Scan for the cell matching the given text and deliver its (x, y) coordinate at center. 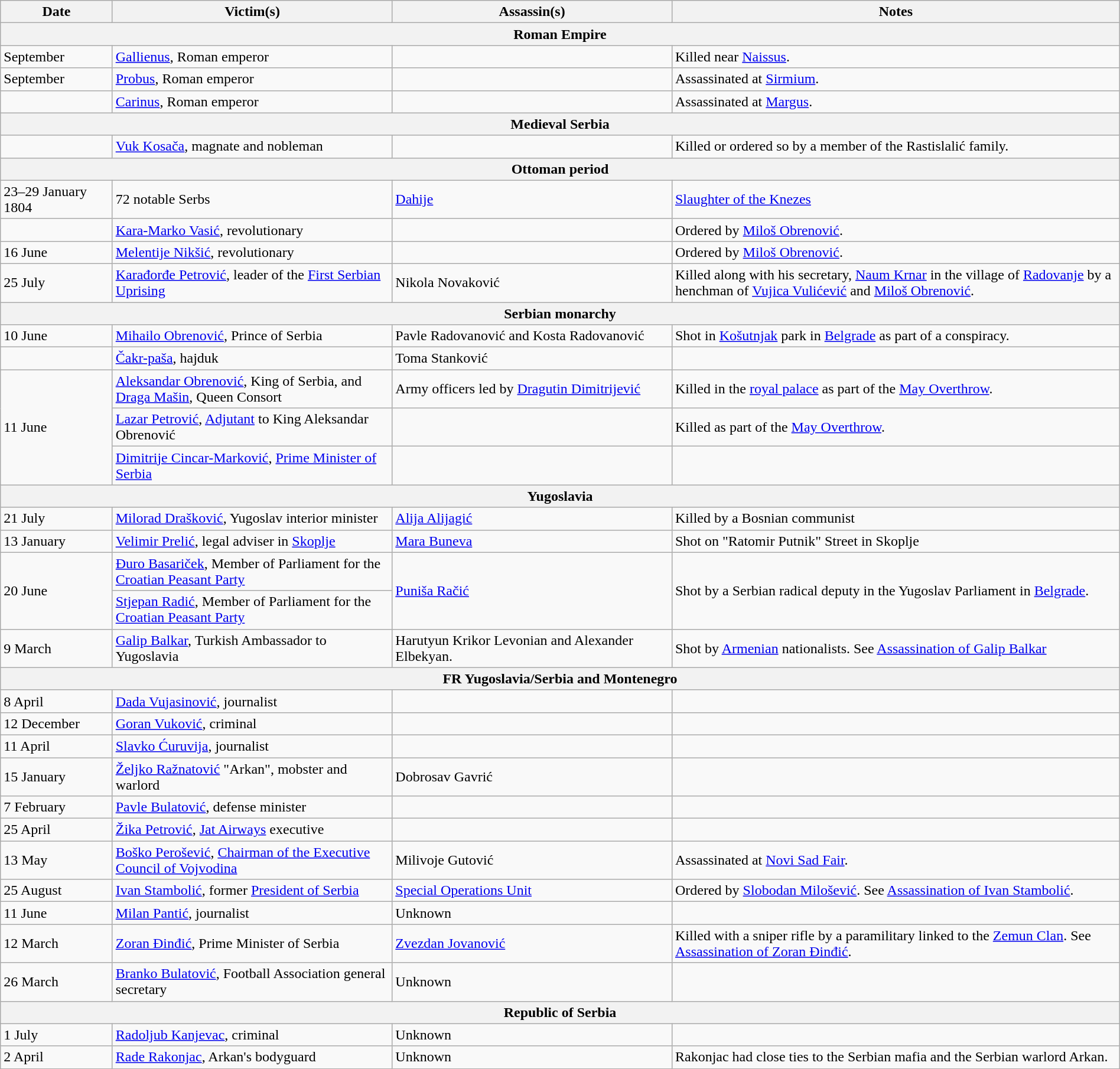
Harutyun Krikor Levonian and Alexander Elbekyan. (532, 648)
Željko Ražnatović "Arkan", mobster and warlord (252, 776)
Alija Alijagić (532, 519)
Assassin(s) (532, 12)
13 January (57, 541)
Radoljub Kanjevac, criminal (252, 1035)
Slavko Ćuruvija, journalist (252, 746)
Killed as part of the May Overthrow. (896, 428)
25 August (57, 891)
15 January (57, 776)
23–29 January 1804 (57, 200)
Zoran Đinđić, Prime Minister of Serbia (252, 944)
Čakr-paša, hajduk (252, 358)
9 March (57, 648)
Žika Petrović, Jat Airways executive (252, 830)
Killed near Naissus. (896, 57)
Carinus, Roman emperor (252, 102)
Milan Pantić, journalist (252, 913)
25 July (57, 282)
Velimir Prelić, legal adviser in Skoplje (252, 541)
Special Operations Unit (532, 891)
20 June (57, 591)
Roman Empire (560, 34)
Gallienus, Roman emperor (252, 57)
Milorad Drašković, Yugoslav interior minister (252, 519)
Mihailo Obrenović, Prince of Serbia (252, 336)
Ordered by Slobodan Milošević. See Assassination of Ivan Stambolić. (896, 891)
Dada Vujasinović, journalist (252, 701)
26 March (57, 982)
Killed along with his secretary, Naum Krnar in the village of Radovanje by a henchman of Vujica Vulićević and Miloš Obrenović. (896, 282)
Dahije (532, 200)
Galip Balkar, Turkish Ambassador to Yugoslavia (252, 648)
72 notable Serbs (252, 200)
8 April (57, 701)
Killed with a sniper rifle by a paramilitary linked to the Zemun Clan. See Assassination of Zoran Đinđić. (896, 944)
21 July (57, 519)
Assassinated at Margus. (896, 102)
Shot on "Ratomir Putnik" Street in Skoplje (896, 541)
FR Yugoslavia/Serbia and Montenegro (560, 679)
12 March (57, 944)
Zvezdan Jovanović (532, 944)
Shot in Košutnjak park in Belgrade as part of a conspiracy. (896, 336)
Republic of Serbia (560, 1012)
11 April (57, 746)
1 July (57, 1035)
10 June (57, 336)
Pavle Bulatović, defense minister (252, 807)
Mara Buneva (532, 541)
Đuro Basariček, Member of Parliament for the Croatian Peasant Party (252, 572)
Notes (896, 12)
Shot by Armenian nationalists. See Assassination of Galip Balkar (896, 648)
Milivoje Gutović (532, 860)
Kara-Marko Vasić, revolutionary (252, 230)
Ottoman period (560, 169)
Goran Vuković, criminal (252, 723)
Puniša Račić (532, 591)
Aleksandar Obrenović, King of Serbia, and Draga Mašin, Queen Consort (252, 389)
Medieval Serbia (560, 124)
Killed or ordered so by a member of the Rastislalić family. (896, 146)
Probus, Roman emperor (252, 79)
Pavle Radovanović and Kosta Radovanović (532, 336)
Assassinated at Novi Sad Fair. (896, 860)
2 April (57, 1057)
Vuk Kosača, magnate and nobleman (252, 146)
Yugoslavia (560, 496)
Killed by a Bosnian communist (896, 519)
Ivan Stambolić, former President of Serbia (252, 891)
Rakonjac had close ties to the Serbian mafia and the Serbian warlord Arkan. (896, 1057)
Dobrosav Gavrić (532, 776)
Boško Perošević, Chairman of the Executive Council of Vojvodina (252, 860)
16 June (57, 252)
12 December (57, 723)
Army officers led by Dragutin Dimitrijević (532, 389)
7 February (57, 807)
Date (57, 12)
Assassinated at Sirmium. (896, 79)
Slaughter of the Knezes (896, 200)
Serbian monarchy (560, 314)
Dimitrije Cincar-Marković, Prime Minister of Serbia (252, 465)
Branko Bulatović, Football Association general secretary (252, 982)
Nikola Novaković (532, 282)
Victim(s) (252, 12)
Killed in the royal palace as part of the May Overthrow. (896, 389)
25 April (57, 830)
Rade Rakonjac, Arkan's bodyguard (252, 1057)
Lazar Petrović, Adjutant to King Aleksandar Obrenović (252, 428)
Toma Stanković (532, 358)
Karađorđe Petrović, leader of the First Serbian Uprising (252, 282)
13 May (57, 860)
Stjepan Radić, Member of Parliament for the Croatian Peasant Party (252, 610)
Melentije Nikšić, revolutionary (252, 252)
Shot by a Serbian radical deputy in the Yugoslav Parliament in Belgrade. (896, 591)
